From the cell containing the given text, extract its center point as [X, Y] coordinate. 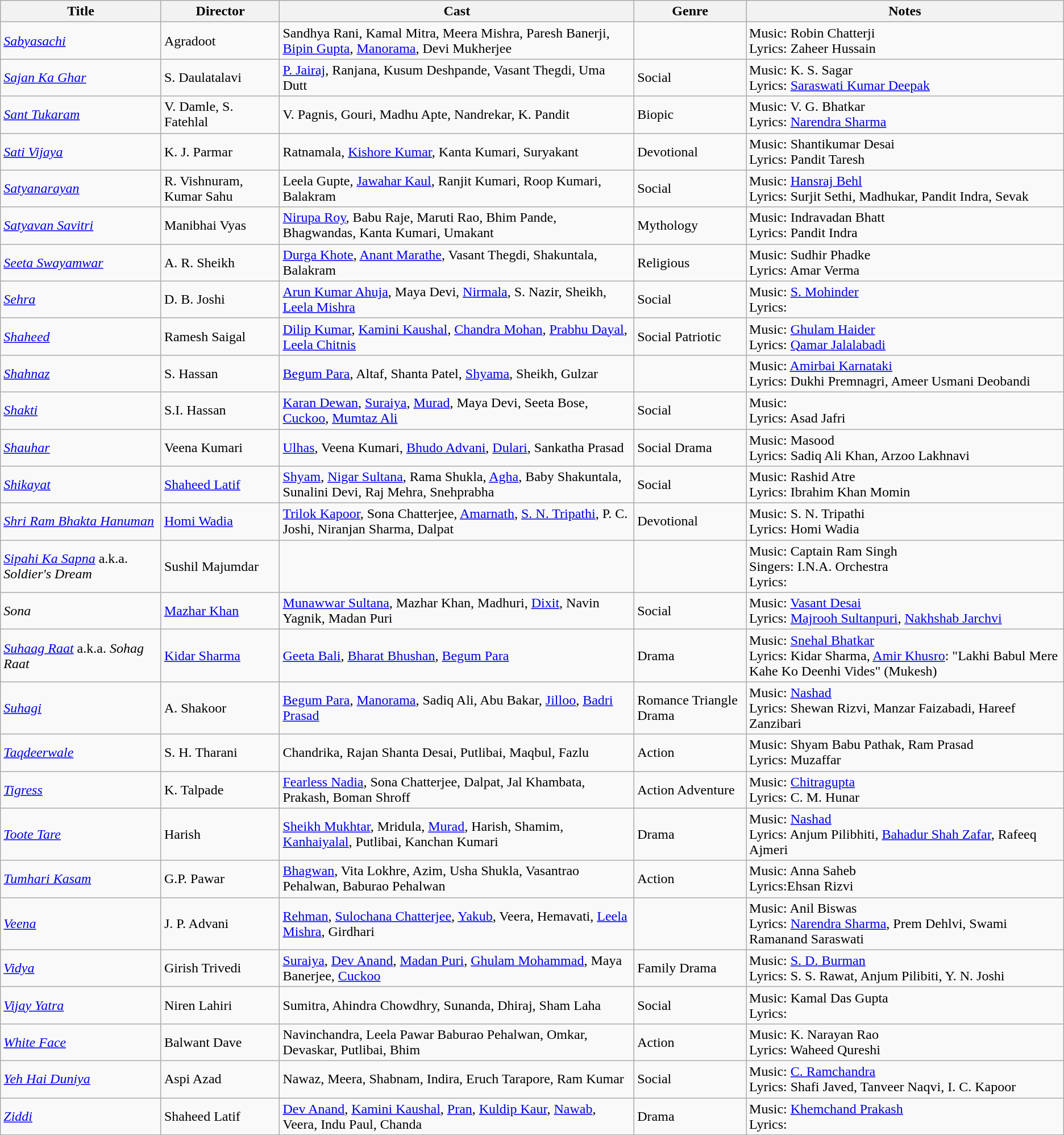
Sipahi Ka Sapna a.k.a. Soldier's Dream [81, 566]
Music: Lyrics: Asad Jafri [905, 411]
Navinchandra, Leela Pawar Baburao Pehalwan, Omkar, Devaskar, Putlibai, Bhim [457, 1042]
Ulhas, Veena Kumari, Bhudo Advani, Dulari, Sankatha Prasad [457, 447]
Ratnamala, Kishore Kumar, Kanta Kumari, Suryakant [457, 151]
Music: Kamal Das GuptaLyrics: [905, 1005]
Toote Tare [81, 834]
Leela Gupte, Jawahar Kaul, Ranjit Kumari, Roop Kumari, Balakram [457, 189]
Music: Anil BiswasLyrics: Narendra Sharma, Prem Dehlvi, Swami Ramanand Saraswati [905, 923]
Social Drama [690, 447]
Vijay Yatra [81, 1005]
Music: Ghulam HaiderLyrics: Qamar Jalalabadi [905, 337]
S. Daulatalavi [221, 77]
Shyam, Nigar Sultana, Rama Shukla, Agha, Baby Shakuntala, Sunalini Devi, Raj Mehra, Snehprabha [457, 484]
Shaheed [81, 337]
Veena [81, 923]
Karan Dewan, Suraiya, Murad, Maya Devi, Seeta Bose, Cuckoo, Mumtaz Ali [457, 411]
Music: Rashid AtreLyrics: Ibrahim Khan Momin [905, 484]
Suhagi [81, 708]
Aspi Azad [221, 1079]
Music: Snehal BhatkarLyrics: Kidar Sharma, Amir Khusro: "Lakhi Babul Mere Kahe Ko Deenhi Vides" (Mukesh) [905, 656]
Music: Indravadan BhattLyrics: Pandit Indra [905, 225]
Music: Hansraj BehlLyrics: Surjit Sethi, Madhukar, Pandit Indra, Sevak [905, 189]
Munawwar Sultana, Mazhar Khan, Madhuri, Dixit, Navin Yagnik, Madan Puri [457, 611]
Nawaz, Meera, Shabnam, Indira, Eruch Tarapore, Ram Kumar [457, 1079]
Music: Amirbai KarnatakiLyrics: Dukhi Premnagri, Ameer Usmani Deobandi [905, 373]
Homi Wadia [221, 522]
Rehman, Sulochana Chatterjee, Yakub, Veera, Hemavati, Leela Mishra, Girdhari [457, 923]
Sona [81, 611]
Niren Lahiri [221, 1005]
Shakti [81, 411]
Veena Kumari [221, 447]
Nirupa Roy, Babu Raje, Maruti Rao, Bhim Pande, Bhagwandas, Kanta Kumari, Umakant [457, 225]
Geeta Bali, Bharat Bhushan, Begum Para [457, 656]
Music: K. Narayan RaoLyrics: Waheed Qureshi [905, 1042]
Music: C. RamchandraLyrics: Shafi Javed, Tanveer Naqvi, I. C. Kapoor [905, 1079]
Music: ChitraguptaLyrics: C. M. Hunar [905, 789]
Sehra [81, 299]
Mazhar Khan [221, 611]
A. Shakoor [221, 708]
Ramesh Saigal [221, 337]
Music: Anna Saheb Lyrics:Ehsan Rizvi [905, 879]
Begum Para, Manorama, Sadiq Ali, Abu Bakar, Jilloo, Badri Prasad [457, 708]
Music: MasoodLyrics: Sadiq Ali Khan, Arzoo Lakhnavi [905, 447]
Vidya [81, 968]
Fearless Nadia, Sona Chatterjee, Dalpat, Jal Khambata, Prakash, Boman Shroff [457, 789]
Balwant Dave [221, 1042]
Chandrika, Rajan Shanta Desai, Putlibai, Maqbul, Fazlu [457, 753]
Family Drama [690, 968]
S. H. Tharani [221, 753]
Music: K. S. SagarLyrics: Saraswati Kumar Deepak [905, 77]
Notes [905, 11]
Music: Sudhir PhadkeLyrics: Amar Verma [905, 263]
Action Adventure [690, 789]
Music: Captain Ram SinghSingers: I.N.A. OrchestraLyrics: [905, 566]
J. P. Advani [221, 923]
Sumitra, Ahindra Chowdhry, Sunanda, Dhiraj, Sham Laha [457, 1005]
Dev Anand, Kamini Kaushal, Pran, Kuldip Kaur, Nawab, Veera, Indu Paul, Chanda [457, 1116]
Director [221, 11]
Music: Robin ChatterjiLyrics: Zaheer Hussain [905, 41]
Satyanarayan [81, 189]
Genre [690, 11]
Dilip Kumar, Kamini Kaushal, Chandra Mohan, Prabhu Dayal, Leela Chitnis [457, 337]
Sushil Majumdar [221, 566]
K. Talpade [221, 789]
K. J. Parmar [221, 151]
Tumhari Kasam [81, 879]
S.I. Hassan [221, 411]
Begum Para, Altaf, Shanta Patel, Shyama, Sheikh, Gulzar [457, 373]
Sabyasachi [81, 41]
Sati Vijaya [81, 151]
Shahnaz [81, 373]
Taqdeerwale [81, 753]
Kidar Sharma [221, 656]
Cast [457, 11]
Title [81, 11]
G.P. Pawar [221, 879]
Sajan Ka Ghar [81, 77]
V. Pagnis, Gouri, Madhu Apte, Nandrekar, K. Pandit [457, 115]
Music: Khemchand PrakashLyrics: [905, 1116]
Agradoot [221, 41]
Girish Trivedi [221, 968]
Religious [690, 263]
Bhagwan, Vita Lokhre, Azim, Usha Shukla, Vasantrao Pehalwan, Baburao Pehalwan [457, 879]
Yeh Hai Duniya [81, 1079]
Ziddi [81, 1116]
Music: S. MohinderLyrics: [905, 299]
Music: Shyam Babu Pathak, Ram PrasadLyrics: Muzaffar [905, 753]
White Face [81, 1042]
D. B. Joshi [221, 299]
Music: NashadLyrics: Shewan Rizvi, Manzar Faizabadi, Hareef Zanzibari [905, 708]
Music: S. D. BurmanLyrics: S. S. Rawat, Anjum Pilibiti, Y. N. Joshi [905, 968]
Romance Triangle Drama [690, 708]
Music: V. G. BhatkarLyrics: Narendra Sharma [905, 115]
Sheikh Mukhtar, Mridula, Murad, Harish, Shamim, Kanhaiyalal, Putlibai, Kanchan Kumari [457, 834]
Shikayat [81, 484]
Arun Kumar Ahuja, Maya Devi, Nirmala, S. Nazir, Sheikh, Leela Mishra [457, 299]
Durga Khote, Anant Marathe, Vasant Thegdi, Shakuntala, Balakram [457, 263]
Shri Ram Bhakta Hanuman [81, 522]
Suhaag Raat a.k.a. Sohag Raat [81, 656]
Biopic [690, 115]
Suraiya, Dev Anand, Madan Puri, Ghulam Mohammad, Maya Banerjee, Cuckoo [457, 968]
Music: NashadLyrics: Anjum Pilibhiti, Bahadur Shah Zafar, Rafeeq Ajmeri [905, 834]
A. R. Sheikh [221, 263]
Sandhya Rani, Kamal Mitra, Meera Mishra, Paresh Banerji, Bipin Gupta, Manorama, Devi Mukherjee [457, 41]
Shauhar [81, 447]
Music: S. N. TripathiLyrics: Homi Wadia [905, 522]
Tigress [81, 789]
Sant Tukaram [81, 115]
Manibhai Vyas [221, 225]
Music: Shantikumar DesaiLyrics: Pandit Taresh [905, 151]
Satyavan Savitri [81, 225]
Social Patriotic [690, 337]
Music: Vasant DesaiLyrics: Majrooh Sultanpuri, Nakhshab Jarchvi [905, 611]
Trilok Kapoor, Sona Chatterjee, Amarnath, S. N. Tripathi, P. C. Joshi, Niranjan Sharma, Dalpat [457, 522]
R. Vishnuram, Kumar Sahu [221, 189]
V. Damle, S. Fatehlal [221, 115]
S. Hassan [221, 373]
P. Jairaj, Ranjana, Kusum Deshpande, Vasant Thegdi, Uma Dutt [457, 77]
Harish [221, 834]
Seeta Swayamwar [81, 263]
Mythology [690, 225]
